From the cell containing the given text, extract its center point as (X, Y) coordinate. 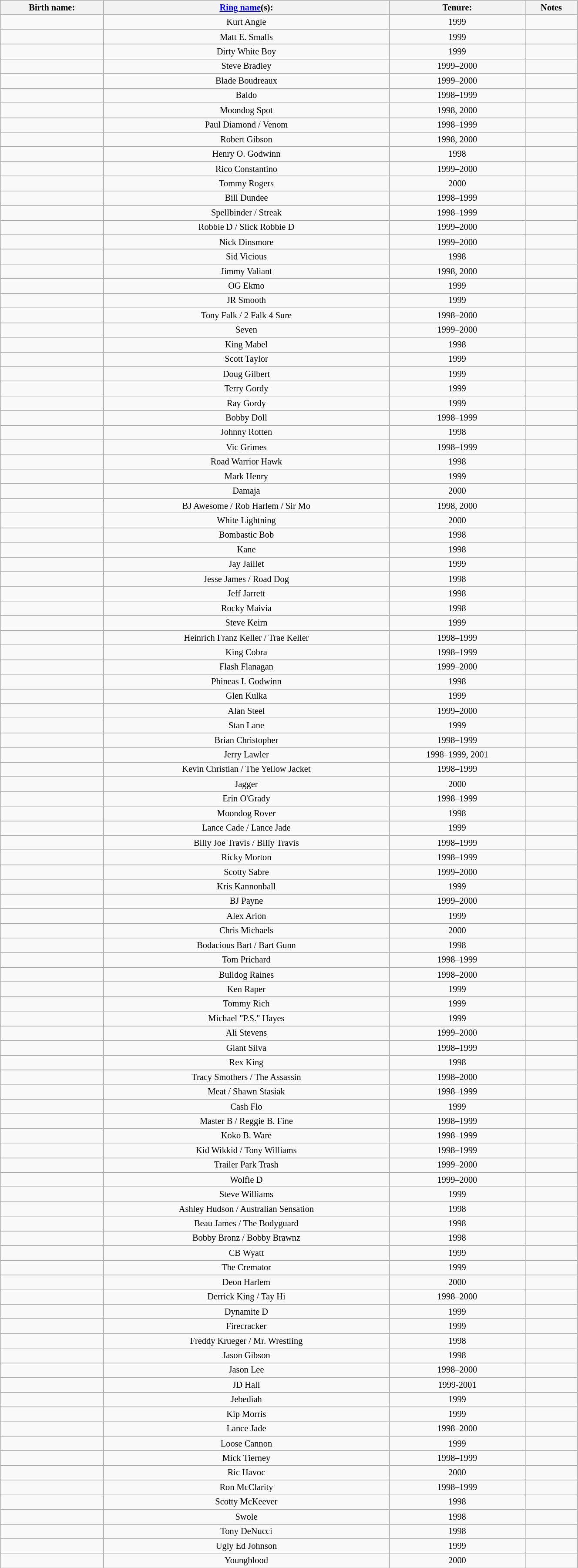
Giant Silva (246, 1048)
Tom Prichard (246, 960)
Scotty Sabre (246, 872)
Bodacious Bart / Bart Gunn (246, 945)
Jerry Lawler (246, 755)
Vic Grimes (246, 447)
Ugly Ed Johnson (246, 1546)
Kane (246, 550)
Flash Flanagan (246, 667)
Jesse James / Road Dog (246, 579)
Ron McClarity (246, 1487)
Paul Diamond / Venom (246, 125)
Erin O'Grady (246, 799)
White Lightning (246, 520)
Doug Gilbert (246, 374)
Kid Wikkid / Tony Williams (246, 1151)
1999-2001 (457, 1385)
Chris Michaels (246, 931)
Deon Harlem (246, 1282)
Moondog Rover (246, 813)
JR Smooth (246, 300)
Cash Flo (246, 1107)
Beau James / The Bodyguard (246, 1224)
Henry O. Godwinn (246, 154)
Jeff Jarrett (246, 594)
Kris Kannonball (246, 887)
Alex Arion (246, 916)
Ring name(s): (246, 7)
Kurt Angle (246, 22)
Koko B. Ware (246, 1136)
Robbie D / Slick Robbie D (246, 227)
Bulldog Raines (246, 975)
Jebediah (246, 1400)
Dynamite D (246, 1312)
Master B / Reggie B. Fine (246, 1121)
Heinrich Franz Keller / Trae Keller (246, 638)
Steve Bradley (246, 66)
Ashley Hudson / Australian Sensation (246, 1209)
Blade Boudreaux (246, 81)
Mick Tierney (246, 1458)
Wolfie D (246, 1180)
Tommy Rogers (246, 183)
Freddy Krueger / Mr. Wrestling (246, 1341)
Loose Cannon (246, 1444)
Steve Keirn (246, 623)
Tracy Smothers / The Assassin (246, 1077)
Jimmy Valiant (246, 271)
Trailer Park Trash (246, 1165)
Bill Dundee (246, 198)
Baldo (246, 95)
Phineas I. Godwinn (246, 682)
Youngblood (246, 1561)
Billy Joe Travis / Billy Travis (246, 843)
Damaja (246, 491)
Seven (246, 330)
Robert Gibson (246, 139)
Moondog Spot (246, 110)
Notes (551, 7)
Jay Jaillet (246, 564)
Tenure: (457, 7)
Rocky Maivia (246, 608)
Alan Steel (246, 711)
Johnny Rotten (246, 432)
Rico Constantino (246, 169)
Kevin Christian / The Yellow Jacket (246, 769)
Tony Falk / 2 Falk 4 Sure (246, 315)
Bobby Bronz / Bobby Brawnz (246, 1238)
Terry Gordy (246, 388)
Derrick King / Tay Hi (246, 1297)
Brian Christopher (246, 740)
Ali Stevens (246, 1033)
The Cremator (246, 1268)
BJ Awesome / Rob Harlem / Sir Mo (246, 506)
Nick Dinsmore (246, 242)
Kip Morris (246, 1414)
Mark Henry (246, 476)
Ricky Morton (246, 857)
OG Ekmo (246, 286)
Steve Williams (246, 1194)
Road Warrior Hawk (246, 462)
Meat / Shawn Stasiak (246, 1092)
BJ Payne (246, 901)
Jagger (246, 784)
King Cobra (246, 652)
Bobby Doll (246, 418)
Tony DeNucci (246, 1531)
King Mabel (246, 344)
1998–1999, 2001 (457, 755)
Sid Vicious (246, 256)
Bombastic Bob (246, 535)
Lance Cade / Lance Jade (246, 828)
Ric Havoc (246, 1473)
Tommy Rich (246, 1004)
Spellbinder / Streak (246, 213)
Scotty McKeever (246, 1502)
Matt E. Smalls (246, 37)
Ray Gordy (246, 403)
Swole (246, 1517)
Lance Jade (246, 1429)
Firecracker (246, 1326)
Ken Raper (246, 989)
Rex King (246, 1063)
Dirty White Boy (246, 51)
Glen Kulka (246, 696)
Jason Lee (246, 1370)
Stan Lane (246, 726)
CB Wyatt (246, 1253)
Jason Gibson (246, 1356)
Birth name: (52, 7)
JD Hall (246, 1385)
Scott Taylor (246, 359)
Michael "P.S." Hayes (246, 1019)
